Pinpoint the cell where the given text exists, returning its (X, Y) midpoint coordinate. 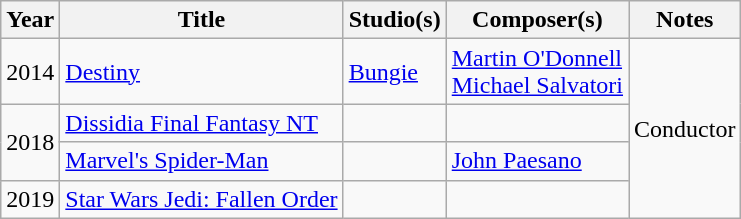
Martin O'DonnellMichael Salvatori (537, 72)
Year (30, 20)
Destiny (202, 72)
2014 (30, 72)
Star Wars Jedi: Fallen Order (202, 199)
Bungie (394, 72)
Notes (685, 20)
Studio(s) (394, 20)
2019 (30, 199)
Title (202, 20)
2018 (30, 142)
Dissidia Final Fantasy NT (202, 123)
Composer(s) (537, 20)
Conductor (685, 128)
Marvel's Spider-Man (202, 161)
John Paesano (537, 161)
